Extract the (x, y) coordinate from the center of the cell holding the provided text.  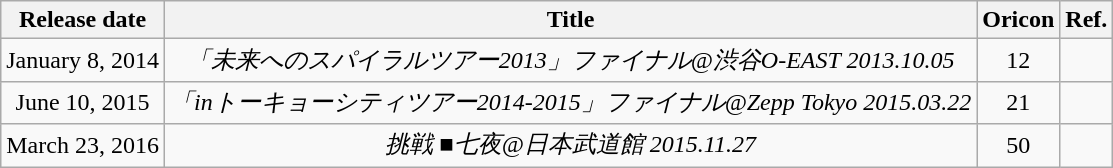
Release date (83, 20)
21 (1018, 102)
Ref. (1086, 20)
Oricon (1018, 20)
50 (1018, 146)
January 8, 2014 (83, 60)
12 (1018, 60)
June 10, 2015 (83, 102)
挑戦 ■七夜@日本武道館 2015.11.27 (570, 146)
「inトーキョーシティツアー2014-2015」ファイナル@Zepp Tokyo 2015.03.22 (570, 102)
「未来へのスパイラルツアー2013」ファイナル@渋谷O-EAST 2013.10.05 (570, 60)
March 23, 2016 (83, 146)
Title (570, 20)
